For the text-containing cell, return its midpoint in [X, Y] coordinate format. 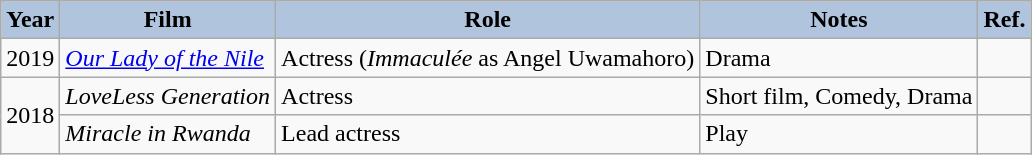
Role [488, 20]
Actress [488, 96]
Lead actress [488, 134]
LoveLess Generation [168, 96]
Play [839, 134]
Actress (Immaculée as Angel Uwamahoro) [488, 58]
Miracle in Rwanda [168, 134]
Ref. [1004, 20]
Drama [839, 58]
Year [30, 20]
Notes [839, 20]
2018 [30, 115]
Film [168, 20]
Our Lady of the Nile [168, 58]
2019 [30, 58]
Short film, Comedy, Drama [839, 96]
